Identify which cell holds the provided text, then report its (X, Y) central coordinate. 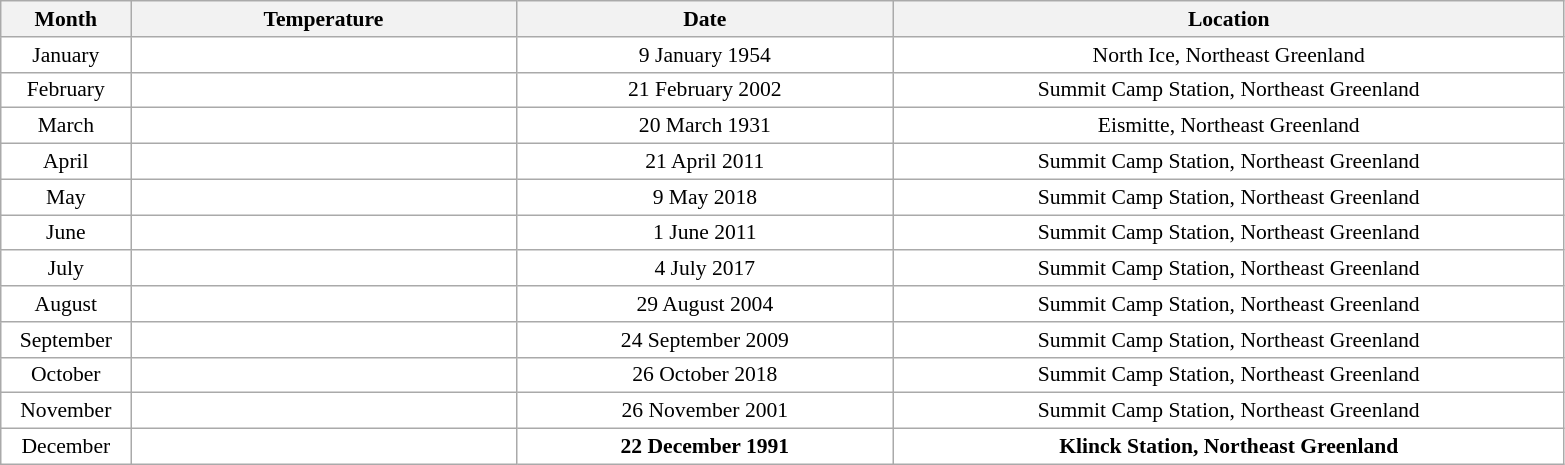
March (66, 126)
Eismitte, Northeast Greenland (1229, 126)
9 May 2018 (705, 197)
4 July 2017 (705, 269)
24 September 2009 (705, 340)
November (66, 411)
December (66, 447)
Month (66, 19)
August (66, 304)
July (66, 269)
20 March 1931 (705, 126)
September (66, 340)
21 April 2011 (705, 162)
North Ice, Northeast Greenland (1229, 55)
June (66, 233)
April (66, 162)
9 January 1954 (705, 55)
26 October 2018 (705, 375)
February (66, 90)
29 August 2004 (705, 304)
Location (1229, 19)
May (66, 197)
26 November 2001 (705, 411)
Klinck Station, Northeast Greenland (1229, 447)
1 June 2011 (705, 233)
Date (705, 19)
21 February 2002 (705, 90)
October (66, 375)
Temperature (324, 19)
January (66, 55)
22 December 1991 (705, 447)
